Identify which cell holds the provided text, then report its [X, Y] central coordinate. 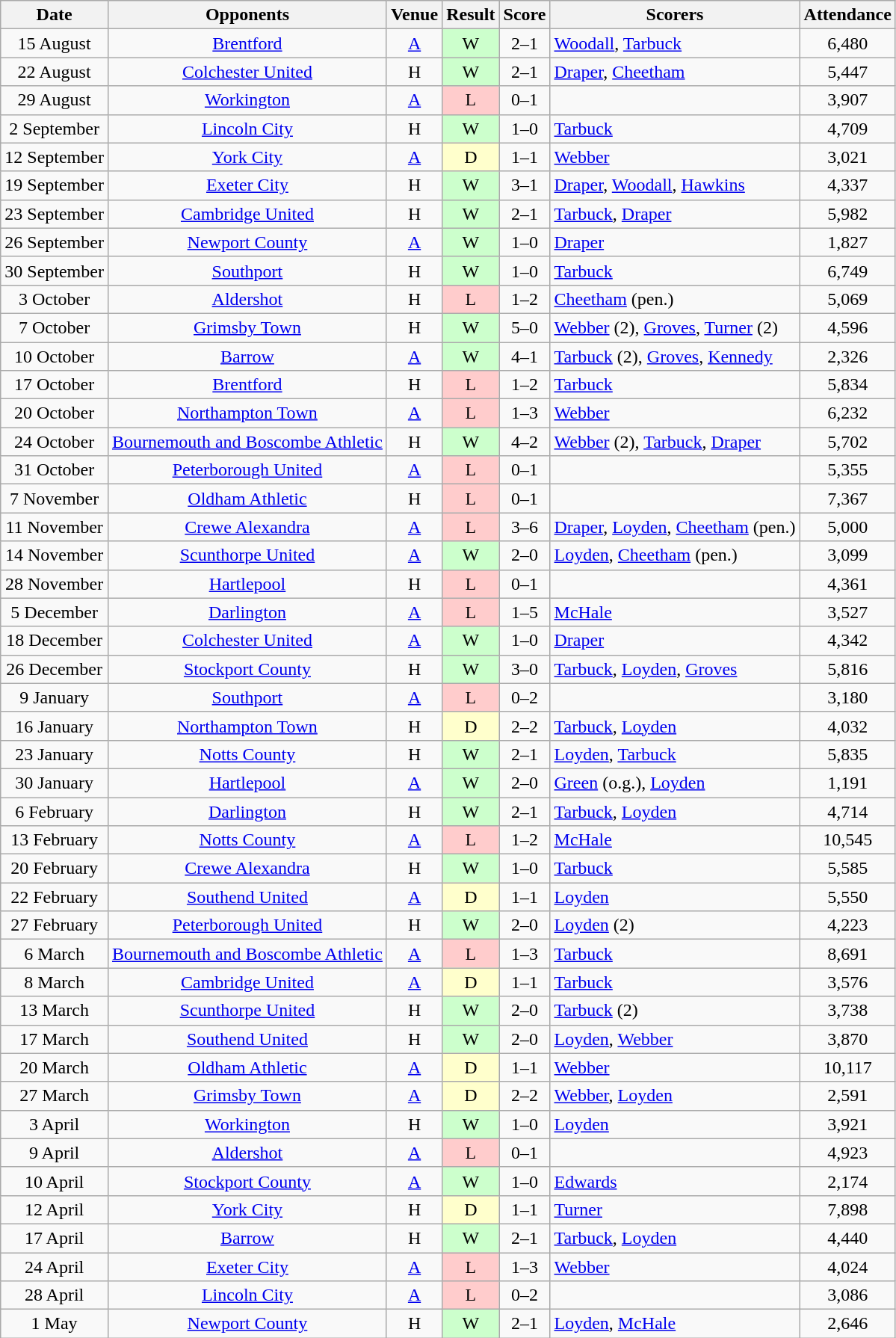
5,355 [847, 470]
4,714 [847, 811]
17 October [55, 385]
22 February [55, 897]
30 January [55, 783]
3,180 [847, 697]
31 October [55, 470]
3–6 [525, 527]
5,000 [847, 527]
3,576 [847, 982]
18 December [55, 641]
Webber (2), Tarbuck, Draper [675, 442]
13 March [55, 1011]
3 April [55, 1124]
Opponents [247, 15]
4,440 [847, 1238]
4,223 [847, 925]
8 March [55, 982]
10 October [55, 357]
Edwards [675, 1181]
5–0 [525, 327]
6 February [55, 811]
24 October [55, 442]
Loyden, Tarbuck [675, 754]
5,069 [847, 299]
Score [525, 15]
Tarbuck, Draper [675, 214]
5,982 [847, 214]
3 October [55, 299]
3,738 [847, 1011]
4,923 [847, 1153]
2,174 [847, 1181]
5,835 [847, 754]
Loyden, Webber [675, 1039]
15 August [55, 43]
19 September [55, 185]
3–0 [525, 669]
Loyden, Cheetham (pen.) [675, 555]
10,117 [847, 1067]
11 November [55, 527]
Loyden (2) [675, 925]
Green (o.g.), Loyden [675, 783]
23 January [55, 754]
Result [471, 15]
6,480 [847, 43]
4,337 [847, 185]
5,702 [847, 442]
3,527 [847, 612]
3,870 [847, 1039]
29 August [55, 100]
24 April [55, 1267]
1–5 [525, 612]
28 April [55, 1295]
1,827 [847, 242]
3,086 [847, 1295]
7 November [55, 499]
4,032 [847, 726]
20 February [55, 869]
5,816 [847, 669]
1,191 [847, 783]
30 September [55, 271]
6,232 [847, 413]
Woodall, Tarbuck [675, 43]
3,921 [847, 1124]
4,024 [847, 1267]
Webber (2), Groves, Turner (2) [675, 327]
4,342 [847, 641]
Draper, Woodall, Hawkins [675, 185]
12 April [55, 1209]
20 October [55, 413]
Draper, Loyden, Cheetham (pen.) [675, 527]
Webber, Loyden [675, 1096]
Loyden, McHale [675, 1324]
5,585 [847, 869]
2,646 [847, 1324]
5,447 [847, 72]
Turner [675, 1209]
7 October [55, 327]
2,591 [847, 1096]
Scorers [675, 15]
5 December [55, 612]
23 September [55, 214]
16 January [55, 726]
22 August [55, 72]
20 March [55, 1067]
9 April [55, 1153]
1 May [55, 1324]
Venue [414, 15]
4,361 [847, 584]
2 September [55, 129]
Attendance [847, 15]
26 December [55, 669]
27 February [55, 925]
Tarbuck, Loyden, Groves [675, 669]
26 September [55, 242]
4–1 [525, 357]
6,749 [847, 271]
6 March [55, 954]
4,596 [847, 327]
Date [55, 15]
28 November [55, 584]
13 February [55, 840]
7,367 [847, 499]
Tarbuck (2), Groves, Kennedy [675, 357]
3,021 [847, 157]
27 March [55, 1096]
3,907 [847, 100]
14 November [55, 555]
4,709 [847, 129]
Cheetham (pen.) [675, 299]
7,898 [847, 1209]
5,834 [847, 385]
Draper, Cheetham [675, 72]
Tarbuck (2) [675, 1011]
5,550 [847, 897]
17 March [55, 1039]
10 April [55, 1181]
8,691 [847, 954]
12 September [55, 157]
4–2 [525, 442]
3–1 [525, 185]
2,326 [847, 357]
10,545 [847, 840]
9 January [55, 697]
3,099 [847, 555]
17 April [55, 1238]
